For the text-containing cell, return its midpoint in (X, Y) coordinate format. 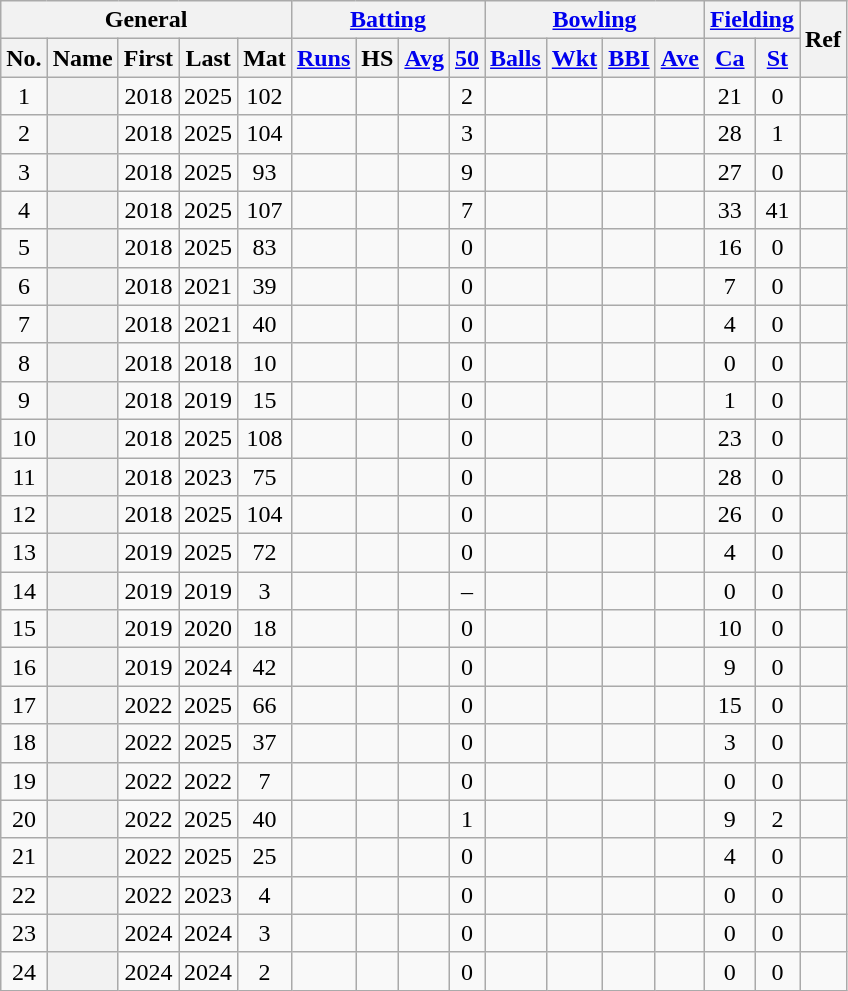
66 (265, 705)
St (777, 58)
HS (378, 58)
First (148, 58)
Balls (516, 58)
12 (24, 515)
Fielding (752, 20)
BBI (629, 58)
39 (265, 286)
5 (24, 248)
93 (265, 172)
No. (24, 58)
Last (208, 58)
– (466, 591)
50 (466, 58)
41 (777, 210)
Runs (323, 58)
Avg (424, 58)
72 (265, 553)
13 (24, 553)
14 (24, 591)
25 (265, 857)
6 (24, 286)
8 (24, 362)
General (146, 20)
Bowling (595, 20)
27 (730, 172)
22 (24, 895)
83 (265, 248)
102 (265, 96)
75 (265, 477)
11 (24, 477)
42 (265, 667)
Batting (388, 20)
Mat (265, 58)
2020 (208, 629)
108 (265, 438)
Wkt (574, 58)
Ave (680, 58)
19 (24, 781)
Ref (824, 39)
33 (730, 210)
24 (24, 971)
20 (24, 819)
Ca (730, 58)
26 (730, 515)
37 (265, 743)
17 (24, 705)
107 (265, 210)
Name (82, 58)
